Detect which cell encompasses the target text, then output its (x, y) center coordinate. 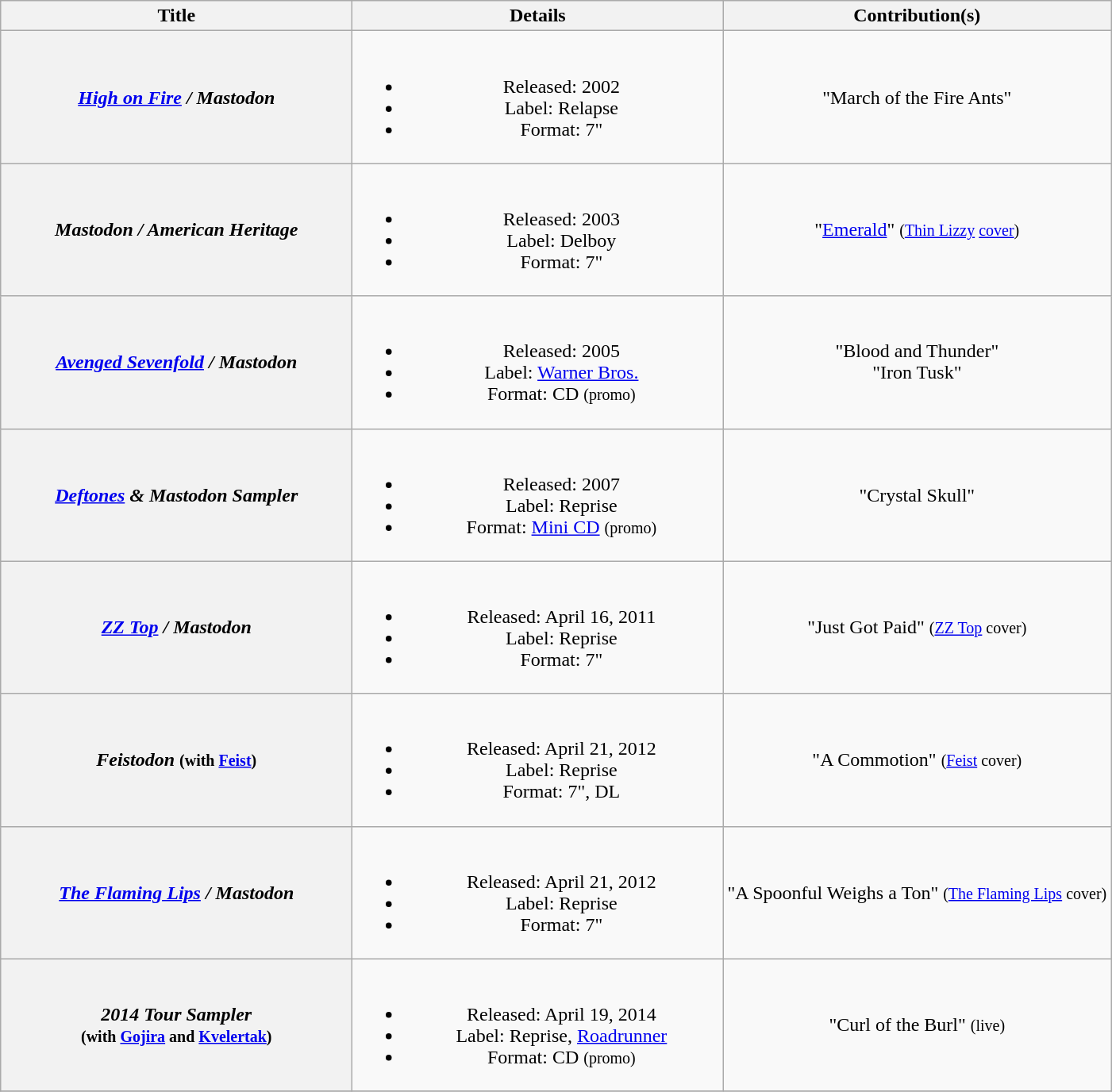
"Just Got Paid" (ZZ Top cover) (918, 627)
"A Spoonful Weighs a Ton" (The Flaming Lips cover) (918, 892)
"Blood and Thunder""Iron Tusk" (918, 362)
Deftones & Mastodon Sampler (176, 495)
2014 Tour Sampler (with Gojira and Kvelertak) (176, 1025)
Avenged Sevenfold / Mastodon (176, 362)
ZZ Top / Mastodon (176, 627)
Released: April 19, 2014Label: Reprise, RoadrunnerFormat: CD (promo) (538, 1025)
Released: 2007Label: RepriseFormat: Mini CD (promo) (538, 495)
The Flaming Lips / Mastodon (176, 892)
Feistodon (with Feist) (176, 760)
Released: 2005Label: Warner Bros.Format: CD (promo) (538, 362)
Released: April 21, 2012Label: RepriseFormat: 7" (538, 892)
Details (538, 16)
Released: April 21, 2012Label: RepriseFormat: 7", DL (538, 760)
Title (176, 16)
Contribution(s) (918, 16)
Released: April 16, 2011Label: RepriseFormat: 7" (538, 627)
Released: 2002Label: RelapseFormat: 7" (538, 97)
"Emerald" (Thin Lizzy cover) (918, 230)
"A Commotion" (Feist cover) (918, 760)
"March of the Fire Ants" (918, 97)
"Crystal Skull" (918, 495)
Mastodon / American Heritage (176, 230)
Released: 2003Label: DelboyFormat: 7" (538, 230)
High on Fire / Mastodon (176, 97)
"Curl of the Burl" (live) (918, 1025)
